Return the [X, Y] coordinate for the center point of the cell that contains the specified text.  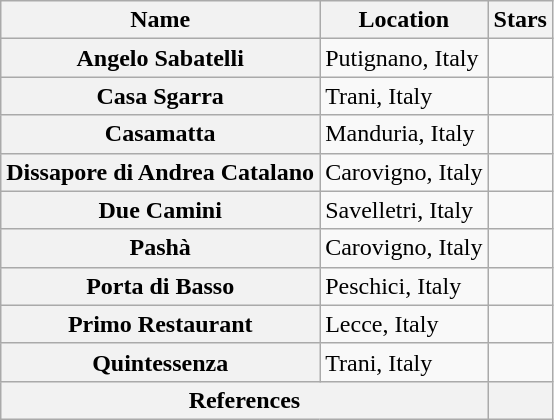
Casamatta [160, 134]
Lecce, Italy [404, 324]
Pashà [160, 248]
Manduria, Italy [404, 134]
Putignano, Italy [404, 58]
Quintessenza [160, 362]
Primo Restaurant [160, 324]
Name [160, 20]
Stars [520, 20]
Casa Sgarra [160, 96]
References [244, 400]
Savelletri, Italy [404, 210]
Location [404, 20]
Porta di Basso [160, 286]
Angelo Sabatelli [160, 58]
Peschici, Italy [404, 286]
Due Camini [160, 210]
Dissapore di Andrea Catalano [160, 172]
